Identify which cell holds the provided text, then report its [x, y] central coordinate. 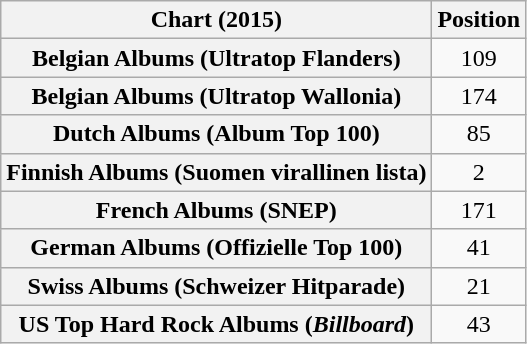
2 [479, 172]
174 [479, 96]
43 [479, 324]
109 [479, 58]
Finnish Albums (Suomen virallinen lista) [216, 172]
French Albums (SNEP) [216, 210]
Chart (2015) [216, 20]
Belgian Albums (Ultratop Flanders) [216, 58]
21 [479, 286]
German Albums (Offizielle Top 100) [216, 248]
41 [479, 248]
Position [479, 20]
85 [479, 134]
Dutch Albums (Album Top 100) [216, 134]
Belgian Albums (Ultratop Wallonia) [216, 96]
Swiss Albums (Schweizer Hitparade) [216, 286]
US Top Hard Rock Albums (Billboard) [216, 324]
171 [479, 210]
